Return the (X, Y) coordinate for the center point of the cell that contains the specified text.  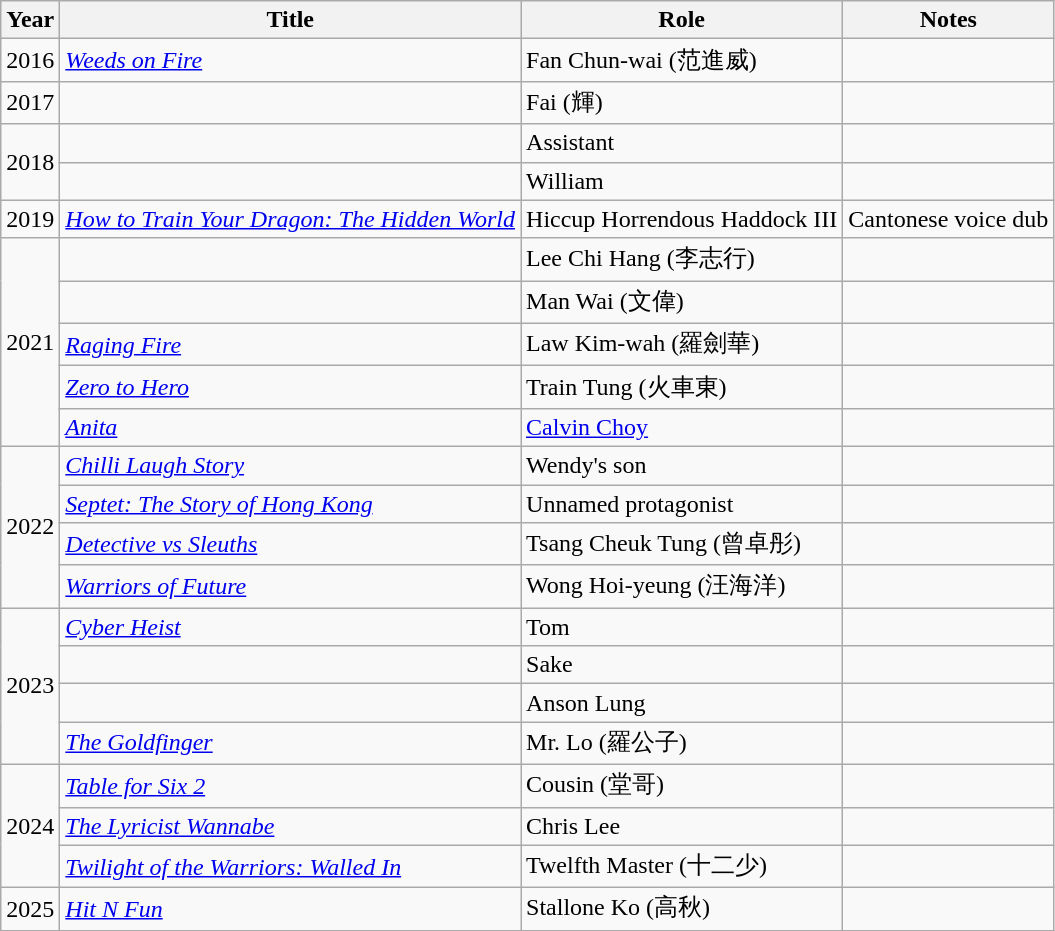
Cyber Heist (290, 627)
2025 (30, 910)
Table for Six 2 (290, 786)
Law Kim-wah (羅劍華) (682, 344)
Anson Lung (682, 703)
Wendy's son (682, 465)
Anita (290, 427)
Sake (682, 665)
Wong Hoi-yeung (汪海洋) (682, 586)
Year (30, 20)
Cousin (堂哥) (682, 786)
2016 (30, 60)
Fan Chun-wai (范進威) (682, 60)
Cantonese voice dub (948, 219)
Weeds on Fire (290, 60)
Zero to Hero (290, 388)
Detective vs Sleuths (290, 544)
Notes (948, 20)
Tom (682, 627)
Unnamed protagonist (682, 503)
Assistant (682, 143)
2024 (30, 826)
2019 (30, 219)
Raging Fire (290, 344)
Train Tung (火車東) (682, 388)
Fai (輝) (682, 102)
2017 (30, 102)
Mr. Lo (羅公子) (682, 744)
2018 (30, 162)
Lee Chi Hang (李志行) (682, 260)
How to Train Your Dragon: The Hidden World (290, 219)
Role (682, 20)
Man Wai (文偉) (682, 302)
Hit N Fun (290, 910)
2022 (30, 526)
Chilli Laugh Story (290, 465)
2021 (30, 342)
Hiccup Horrendous Haddock III (682, 219)
The Goldfinger (290, 744)
Title (290, 20)
Twilight of the Warriors: Walled In (290, 866)
2023 (30, 686)
Chris Lee (682, 826)
The Lyricist Wannabe (290, 826)
Calvin Choy (682, 427)
Tsang Cheuk Tung (曾卓彤) (682, 544)
Twelfth Master (十二少) (682, 866)
William (682, 181)
Stallone Ko (高秋) (682, 910)
Septet: The Story of Hong Kong (290, 503)
Warriors of Future (290, 586)
